Extract the [x, y] coordinate from the center of the cell holding the provided text.  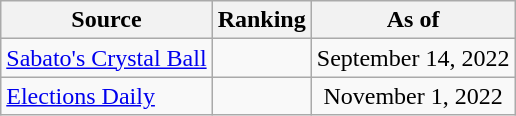
Sabato's Crystal Ball [106, 58]
Ranking [262, 20]
Elections Daily [106, 96]
September 14, 2022 [413, 58]
As of [413, 20]
November 1, 2022 [413, 96]
Source [106, 20]
